Detect which cell encompasses the target text, then output its (X, Y) center coordinate. 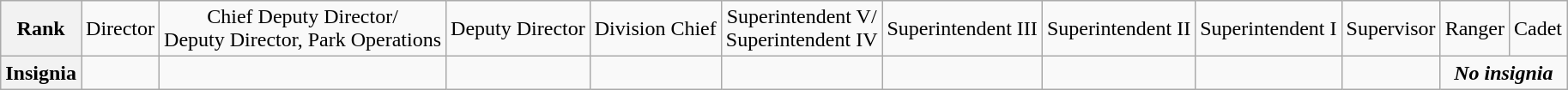
Ranger (1474, 29)
Rank (41, 29)
No insignia (1504, 73)
Superintendent II (1118, 29)
Cadet (1538, 29)
Deputy Director (518, 29)
Supervisor (1390, 29)
Division Chief (656, 29)
Superintendent III (962, 29)
Superintendent V/Superintendent IV (802, 29)
Insignia (41, 73)
Superintendent I (1268, 29)
Chief Deputy Director/Deputy Director, Park Operations (303, 29)
Director (120, 29)
